Locate the cell with the specified text and output its (x, y) center coordinate. 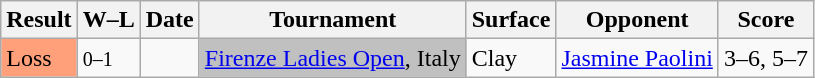
Loss (39, 58)
Tournament (332, 20)
Jasmine Paolini (637, 58)
0–1 (108, 58)
W–L (108, 20)
3–6, 5–7 (766, 58)
Date (170, 20)
Firenze Ladies Open, Italy (332, 58)
Score (766, 20)
Clay (511, 58)
Result (39, 20)
Opponent (637, 20)
Surface (511, 20)
